Locate the cell with the specified text and output its [X, Y] center coordinate. 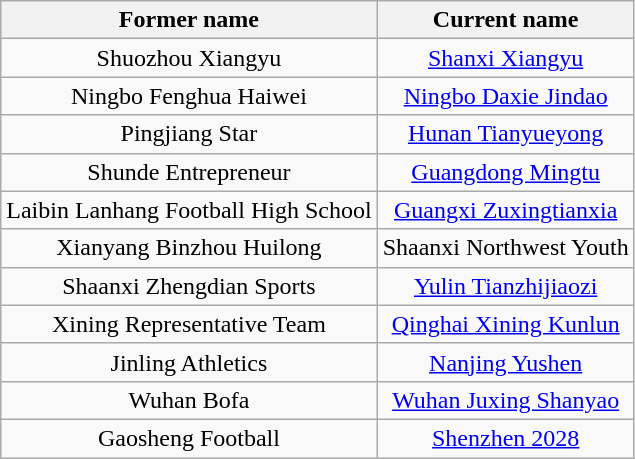
Former name [189, 20]
Qinghai Xining Kunlun [506, 324]
Nanjing Yushen [506, 362]
Ningbo Fenghua Haiwei [189, 96]
Gaosheng Football [189, 438]
Shaanxi Zhengdian Sports [189, 286]
Shaanxi Northwest Youth [506, 248]
Xining Representative Team [189, 324]
Wuhan Bofa [189, 400]
Laibin Lanhang Football High School [189, 210]
Shanxi Xiangyu [506, 58]
Xianyang Binzhou Huilong [189, 248]
Shunde Entrepreneur [189, 172]
Ningbo Daxie Jindao [506, 96]
Hunan Tianyueyong [506, 134]
Guangxi Zuxingtianxia [506, 210]
Guangdong Mingtu [506, 172]
Yulin Tianzhijiaozi [506, 286]
Wuhan Juxing Shanyao [506, 400]
Current name [506, 20]
Pingjiang Star [189, 134]
Shuozhou Xiangyu [189, 58]
Jinling Athletics [189, 362]
Shenzhen 2028 [506, 438]
